Locate the cell with the specified text and output its (X, Y) center coordinate. 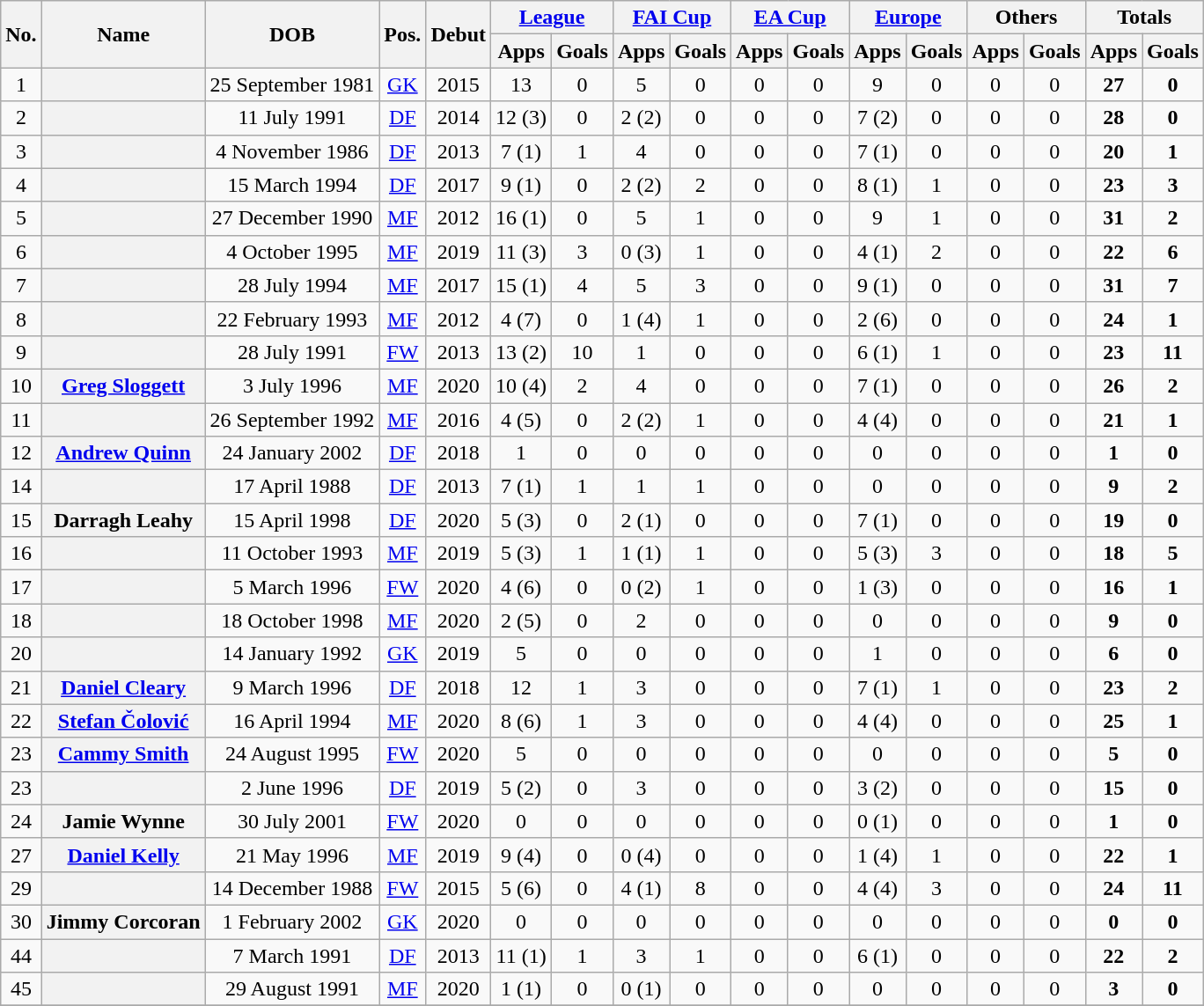
17 April 1988 (292, 487)
29 August 1991 (292, 989)
5 March 1996 (292, 587)
24 January 2002 (292, 453)
DOB (292, 34)
Greg Sloggett (123, 386)
17 (21, 587)
4 October 1995 (292, 252)
0 (4) (641, 855)
Europe (908, 18)
2014 (459, 118)
19 (1113, 520)
4 (6) (521, 587)
28 July 1991 (292, 352)
15 (1) (521, 285)
28 (1113, 118)
League (553, 18)
30 (21, 922)
16 (1) (521, 218)
Andrew Quinn (123, 453)
Jimmy Corcoran (123, 922)
25 (1113, 721)
14 (21, 487)
0 (3) (641, 252)
27 December 1990 (292, 218)
2 (5) (521, 620)
10 (4) (521, 386)
24 August 1995 (292, 754)
Darragh Leahy (123, 520)
5 (2) (521, 788)
11 July 1991 (292, 118)
26 September 1992 (292, 420)
15 March 1994 (292, 185)
4 (7) (521, 319)
Cammy Smith (123, 754)
21 May 1996 (292, 855)
5 (6) (521, 888)
0 (2) (641, 587)
9 (4) (521, 855)
11 October 1993 (292, 554)
2 (1) (641, 520)
18 October 1998 (292, 620)
Totals (1144, 18)
Daniel Cleary (123, 687)
Others (1026, 18)
8 (1) (877, 185)
3 July 1996 (292, 386)
2 (6) (877, 319)
9 March 1996 (292, 687)
2016 (459, 420)
7 (2) (877, 118)
25 September 1981 (292, 84)
4 (5) (521, 420)
13 (521, 84)
30 July 2001 (292, 821)
FAI Cup (672, 18)
Daniel Kelly (123, 855)
14 December 1988 (292, 888)
1 (3) (877, 587)
45 (21, 989)
16 April 1994 (292, 721)
8 (6) (521, 721)
15 April 1998 (292, 520)
2 June 1996 (292, 788)
Stefan Čolović (123, 721)
12 (3) (521, 118)
11 (3) (521, 252)
22 February 1993 (292, 319)
44 (21, 955)
Pos. (403, 34)
29 (21, 888)
Debut (459, 34)
4 November 1986 (292, 151)
Jamie Wynne (123, 821)
11 (1) (521, 955)
3 (2) (877, 788)
13 (2) (521, 352)
EA Cup (790, 18)
28 July 1994 (292, 285)
1 February 2002 (292, 922)
14 January 1992 (292, 654)
Name (123, 34)
No. (21, 34)
7 March 1991 (292, 955)
26 (1113, 386)
